Provide the (X, Y) coordinate of the cell's center where the given text is located.  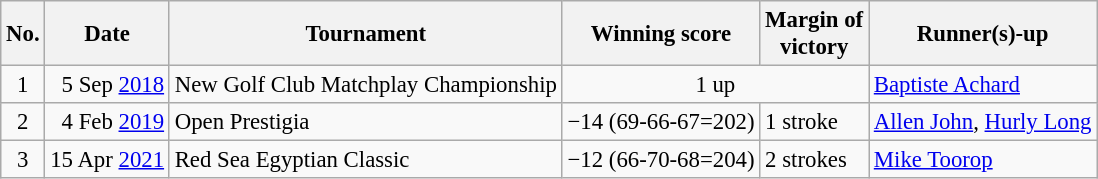
Tournament (366, 34)
Runner(s)-up (982, 34)
1 stroke (814, 122)
New Golf Club Matchplay Championship (366, 85)
Date (107, 34)
Allen John, Hurly Long (982, 122)
−14 (69-66-67=202) (661, 122)
−12 (66-70-68=204) (661, 160)
Winning score (661, 34)
2 (23, 122)
Mike Toorop (982, 160)
Margin ofvictory (814, 34)
Open Prestigia (366, 122)
1 (23, 85)
3 (23, 160)
2 strokes (814, 160)
4 Feb 2019 (107, 122)
15 Apr 2021 (107, 160)
Baptiste Achard (982, 85)
No. (23, 34)
5 Sep 2018 (107, 85)
1 up (715, 85)
Red Sea Egyptian Classic (366, 160)
